Capture the cell that displays the provided text and extract its [X, Y] central coordinate. 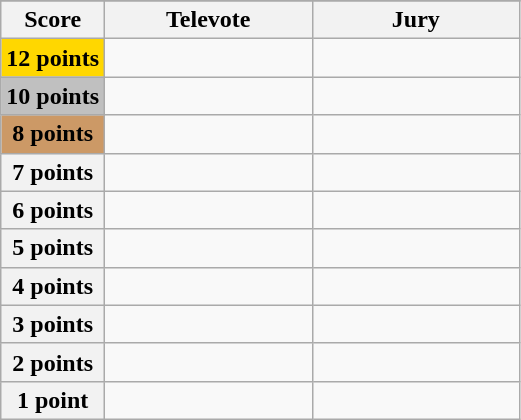
8 points [53, 134]
6 points [53, 210]
12 points [53, 58]
7 points [53, 172]
Jury [416, 20]
4 points [53, 286]
5 points [53, 248]
Televote [209, 20]
3 points [53, 324]
Score [53, 20]
10 points [53, 96]
1 point [53, 400]
2 points [53, 362]
